For the text-containing cell, return its midpoint in [x, y] coordinate format. 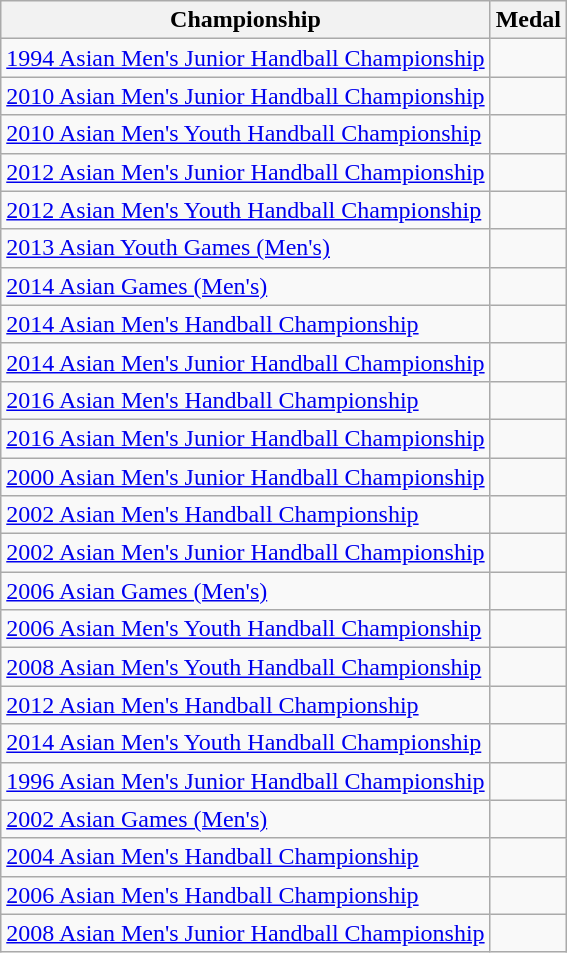
2012 Asian Men's Youth Handball Championship [246, 210]
2002 Asian Men's Junior Handball Championship [246, 553]
2008 Asian Men's Youth Handball Championship [246, 667]
1996 Asian Men's Junior Handball Championship [246, 781]
Championship [246, 20]
2002 Asian Games (Men's) [246, 819]
2008 Asian Men's Junior Handball Championship [246, 933]
2014 Asian Men's Junior Handball Championship [246, 362]
Medal [528, 20]
2002 Asian Men's Handball Championship [246, 515]
1994 Asian Men's Junior Handball Championship [246, 58]
2000 Asian Men's Junior Handball Championship [246, 477]
2006 Asian Men's Youth Handball Championship [246, 629]
2014 Asian Men's Handball Championship [246, 324]
2014 Asian Games (Men's) [246, 286]
2016 Asian Men's Handball Championship [246, 400]
2014 Asian Men's Youth Handball Championship [246, 743]
2010 Asian Men's Junior Handball Championship [246, 96]
2013 Asian Youth Games (Men's) [246, 248]
2012 Asian Men's Handball Championship [246, 705]
2006 Asian Games (Men's) [246, 591]
2004 Asian Men's Handball Championship [246, 857]
2010 Asian Men's Youth Handball Championship [246, 134]
2016 Asian Men's Junior Handball Championship [246, 438]
2006 Asian Men's Handball Championship [246, 895]
2012 Asian Men's Junior Handball Championship [246, 172]
